Output the (x, y) coordinate of the center of the cell containing the given text.  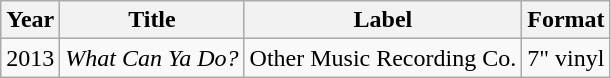
Title (152, 20)
2013 (30, 58)
Year (30, 20)
Other Music Recording Co. (383, 58)
Label (383, 20)
Format (566, 20)
What Can Ya Do? (152, 58)
7" vinyl (566, 58)
